Detect which cell encompasses the target text, then output its [X, Y] center coordinate. 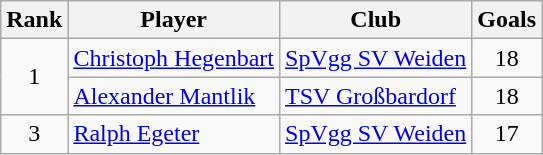
Goals [507, 20]
1 [34, 77]
Rank [34, 20]
Club [376, 20]
Ralph Egeter [174, 134]
17 [507, 134]
TSV Großbardorf [376, 96]
3 [34, 134]
Christoph Hegenbart [174, 58]
Alexander Mantlik [174, 96]
Player [174, 20]
